Search for the cell housing the specified text and yield its [X, Y] center coordinate. 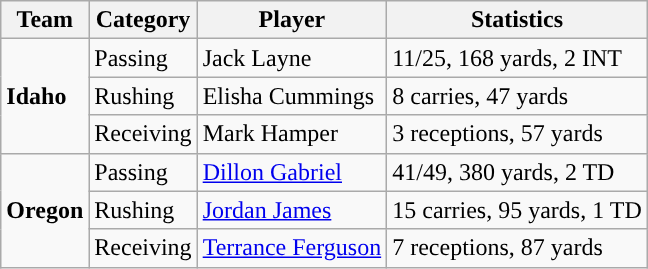
15 carries, 95 yards, 1 TD [518, 210]
Player [292, 20]
41/49, 380 yards, 2 TD [518, 172]
Dillon Gabriel [292, 172]
Category [143, 20]
Oregon [45, 210]
7 receptions, 87 yards [518, 248]
Mark Hamper [292, 134]
8 carries, 47 yards [518, 96]
11/25, 168 yards, 2 INT [518, 58]
Terrance Ferguson [292, 248]
Elisha Cummings [292, 96]
3 receptions, 57 yards [518, 134]
Idaho [45, 96]
Jack Layne [292, 58]
Statistics [518, 20]
Jordan James [292, 210]
Team [45, 20]
